Return the [X, Y] coordinate for the center point of the cell that contains the specified text.  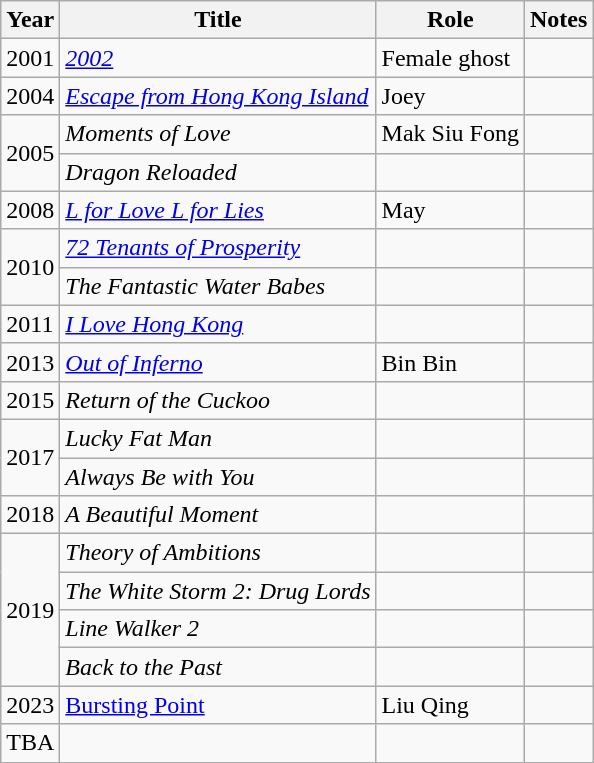
Escape from Hong Kong Island [218, 96]
Mak Siu Fong [450, 134]
2017 [30, 457]
Bursting Point [218, 705]
Title [218, 20]
Year [30, 20]
A Beautiful Moment [218, 515]
I Love Hong Kong [218, 324]
2005 [30, 153]
Role [450, 20]
2013 [30, 362]
Joey [450, 96]
L for Love L for Lies [218, 210]
72 Tenants of Prosperity [218, 248]
2023 [30, 705]
Liu Qing [450, 705]
2015 [30, 400]
Line Walker 2 [218, 629]
Back to the Past [218, 667]
The Fantastic Water Babes [218, 286]
Theory of Ambitions [218, 553]
Always Be with You [218, 477]
2004 [30, 96]
May [450, 210]
TBA [30, 743]
Bin Bin [450, 362]
2011 [30, 324]
Dragon Reloaded [218, 172]
2019 [30, 610]
Female ghost [450, 58]
Out of Inferno [218, 362]
2002 [218, 58]
Notes [558, 20]
2001 [30, 58]
Return of the Cuckoo [218, 400]
2010 [30, 267]
Lucky Fat Man [218, 438]
2008 [30, 210]
Moments of Love [218, 134]
The White Storm 2: Drug Lords [218, 591]
2018 [30, 515]
